Extract the (x, y) coordinate from the center of the cell holding the provided text.  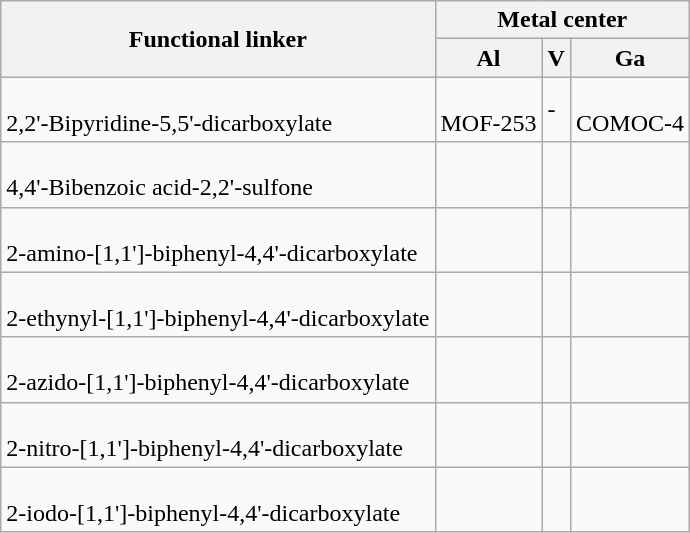
4,4'-Bibenzoic acid-2,2'-sulfone (218, 174)
- (556, 110)
2-amino-[1,1']-biphenyl-4,4'-dicarboxylate (218, 240)
2,2'-Bipyridine-5,5'-dicarboxylate (218, 110)
Functional linker (218, 39)
Ga (630, 58)
COMOC-4 (630, 110)
V (556, 58)
2-iodo-[1,1']-biphenyl-4,4'-dicarboxylate (218, 500)
MOF-253 (488, 110)
2-nitro-[1,1']-biphenyl-4,4'-dicarboxylate (218, 434)
Al (488, 58)
2-azido-[1,1']-biphenyl-4,4'-dicarboxylate (218, 370)
Metal center (562, 20)
2-ethynyl-[1,1']-biphenyl-4,4'-dicarboxylate (218, 304)
